Search for the cell housing the specified text and yield its [x, y] center coordinate. 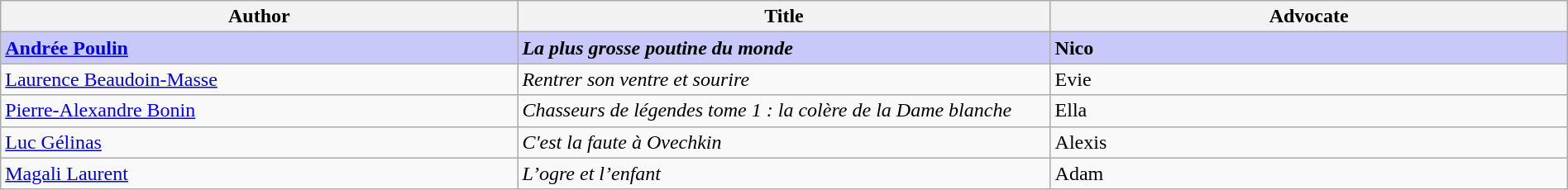
Magali Laurent [260, 173]
C'est la faute à Ovechkin [784, 142]
Adam [1308, 173]
Ella [1308, 111]
Laurence Beaudoin-Masse [260, 79]
La plus grosse poutine du monde [784, 48]
Evie [1308, 79]
Nico [1308, 48]
Rentrer son ventre et sourire [784, 79]
Andrée Poulin [260, 48]
Author [260, 17]
L’ogre et l’enfant [784, 173]
Title [784, 17]
Luc Gélinas [260, 142]
Alexis [1308, 142]
Chasseurs de légendes tome 1 : la colère de la Dame blanche [784, 111]
Pierre-Alexandre Bonin [260, 111]
Advocate [1308, 17]
